Detect which cell encompasses the target text, then output its [X, Y] center coordinate. 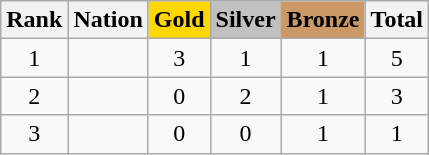
Silver [246, 20]
Nation [108, 20]
Bronze [323, 20]
Rank [34, 20]
5 [397, 58]
Gold [179, 20]
Total [397, 20]
